Pinpoint the cell where the given text exists, returning its (x, y) midpoint coordinate. 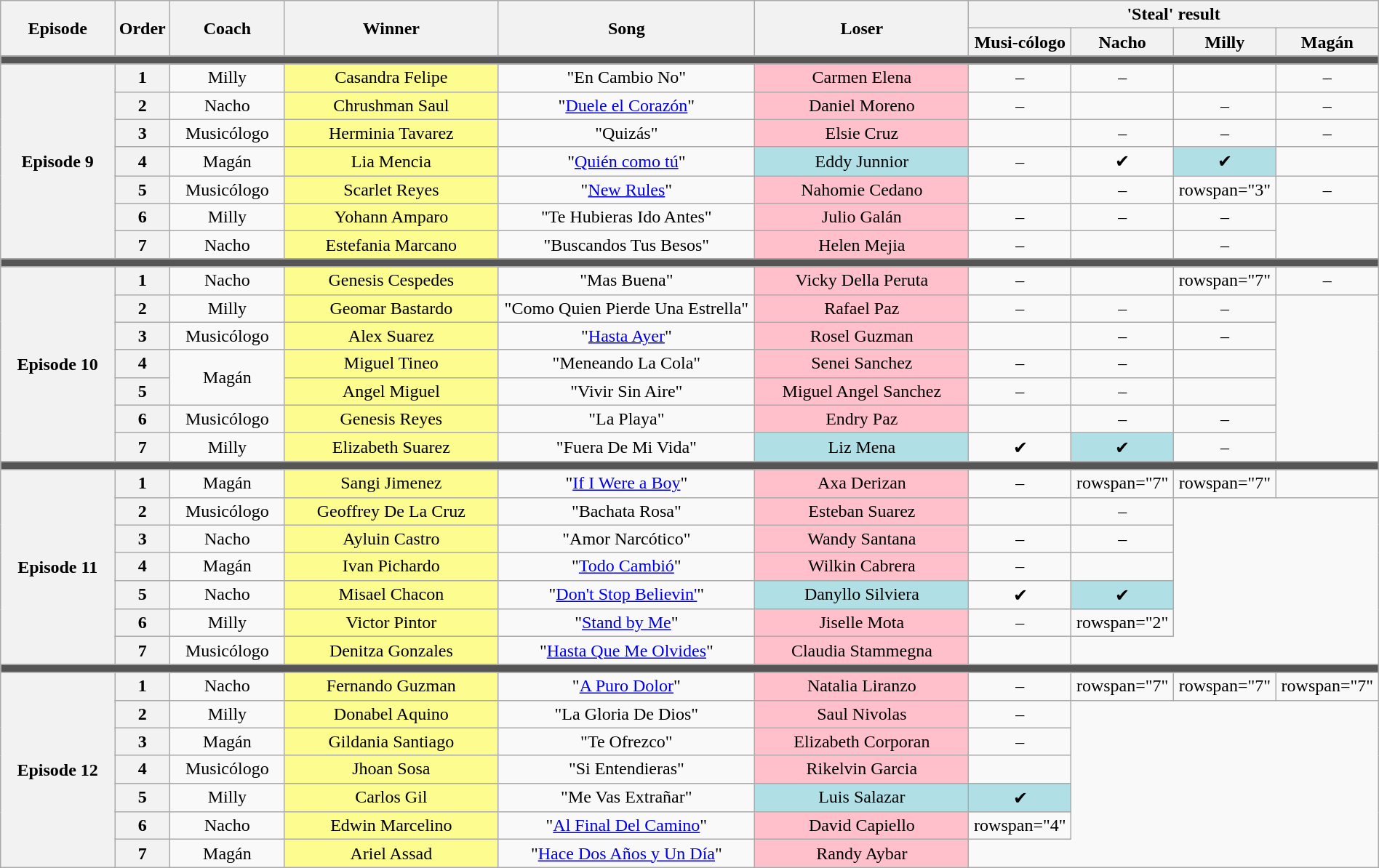
"Hasta Que Me Olvides" (627, 651)
Senei Sanchez (862, 363)
Ariel Assad (391, 853)
Danyllo Silviera (862, 595)
Esteban Suarez (862, 511)
Wandy Santana (862, 539)
Sangi Jimenez (391, 483)
Musi-cólogo (1020, 42)
"Si Entendieras" (627, 769)
"La Gloria De Dios" (627, 714)
Episode 12 (58, 770)
Luis Salazar (862, 797)
Rikelvin Garcia (862, 769)
"En Cambio No" (627, 78)
Edwin Marcelino (391, 826)
Miguel Angel Sanchez (862, 391)
"Te Hubieras Ido Antes" (627, 217)
Scarlet Reyes (391, 190)
Liz Mena (862, 447)
Julio Galán (862, 217)
Misael Chacon (391, 595)
Wilkin Cabrera (862, 566)
Herminia Tavarez (391, 133)
Jhoan Sosa (391, 769)
Elsie Cruz (862, 133)
"New Rules" (627, 190)
Ayluin Castro (391, 539)
rowspan="2" (1123, 623)
"Me Vas Extrañar" (627, 797)
Jiselle Mota (862, 623)
Fernando Guzman (391, 686)
Order (143, 28)
"Quizás" (627, 133)
Ivan Pichardo (391, 566)
Chrushman Saul (391, 105)
Episode 9 (58, 161)
Carmen Elena (862, 78)
Denitza Gonzales (391, 651)
Casandra Felipe (391, 78)
David Capiello (862, 826)
Lia Mencia (391, 161)
Episode 11 (58, 567)
"Hace Dos Años y Un Día" (627, 853)
rowspan="4" (1020, 826)
Eddy Junnior (862, 161)
Saul Nivolas (862, 714)
"Amor Narcótico" (627, 539)
Daniel Moreno (862, 105)
"La Playa" (627, 419)
Claudia Stammegna (862, 651)
"Todo Cambió" (627, 566)
"Al Final Del Camino" (627, 826)
"Mas Buena" (627, 281)
Endry Paz (862, 419)
"Bachata Rosa" (627, 511)
Natalia Liranzo (862, 686)
Loser (862, 28)
Elizabeth Corporan (862, 742)
Victor Pintor (391, 623)
"Buscandos Tus Besos" (627, 245)
"Hasta Ayer" (627, 336)
"Meneando La Cola" (627, 363)
Coach (227, 28)
Estefania Marcano (391, 245)
Axa Derizan (862, 483)
Geomar Bastardo (391, 308)
'Steal' result (1174, 15)
Rosel Guzman (862, 336)
Gildania Santiago (391, 742)
Angel Miguel (391, 391)
Geoffrey De La Cruz (391, 511)
"Stand by Me" (627, 623)
"A Puro Dolor" (627, 686)
"Como Quien Pierde Una Estrella" (627, 308)
Rafael Paz (862, 308)
rowspan="3" (1225, 190)
Winner (391, 28)
"If I Were a Boy" (627, 483)
Nahomie Cedano (862, 190)
Randy Aybar (862, 853)
"Don't Stop Believin'" (627, 595)
"Vivir Sin Aire" (627, 391)
Miguel Tineo (391, 363)
Donabel Aquino (391, 714)
Alex Suarez (391, 336)
Genesis Cespedes (391, 281)
"Quién como tú" (627, 161)
Episode 10 (58, 364)
"Fuera De Mi Vida" (627, 447)
"Duele el Corazón" (627, 105)
Carlos Gil (391, 797)
Genesis Reyes (391, 419)
Song (627, 28)
Elizabeth Suarez (391, 447)
Vicky Della Peruta (862, 281)
Helen Mejia (862, 245)
Episode (58, 28)
"Te Ofrezco" (627, 742)
Yohann Amparo (391, 217)
